Locate the cell with the specified text and output its [x, y] center coordinate. 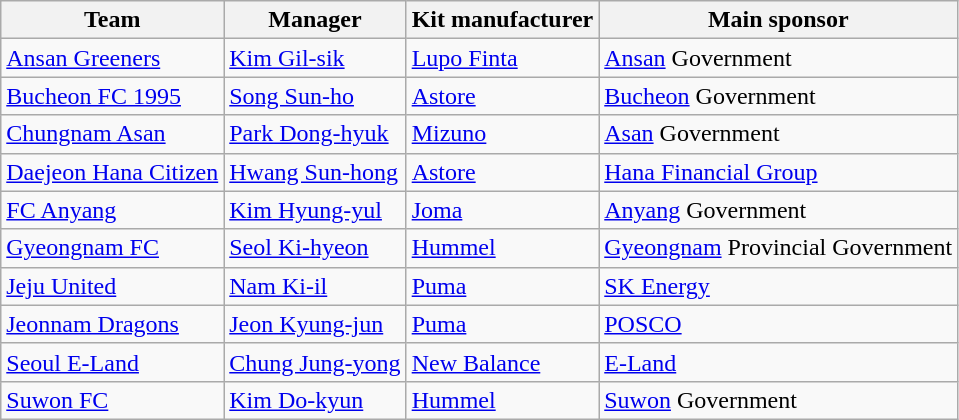
Ansan Government [778, 58]
Team [112, 20]
Song Sun-ho [315, 96]
Manager [315, 20]
Kim Gil-sik [315, 58]
Kim Hyung-yul [315, 210]
E-Land [778, 362]
Asan Government [778, 134]
Joma [502, 210]
Kim Do-kyun [315, 400]
Lupo Finta [502, 58]
Chungnam Asan [112, 134]
Main sponsor [778, 20]
FC Anyang [112, 210]
Anyang Government [778, 210]
SK Energy [778, 286]
New Balance [502, 362]
Seoul E-Land [112, 362]
Bucheon Government [778, 96]
Hana Financial Group [778, 172]
Hwang Sun-hong [315, 172]
Seol Ki-hyeon [315, 248]
Jeonnam Dragons [112, 324]
Kit manufacturer [502, 20]
Jeon Kyung-jun [315, 324]
Suwon FC [112, 400]
Nam Ki-il [315, 286]
Suwon Government [778, 400]
Chung Jung-yong [315, 362]
Daejeon Hana Citizen [112, 172]
Jeju United [112, 286]
POSCO [778, 324]
Gyeongnam Provincial Government [778, 248]
Ansan Greeners [112, 58]
Bucheon FC 1995 [112, 96]
Mizuno [502, 134]
Park Dong-hyuk [315, 134]
Gyeongnam FC [112, 248]
